Return the [x, y] coordinate for the center point of the cell that contains the specified text.  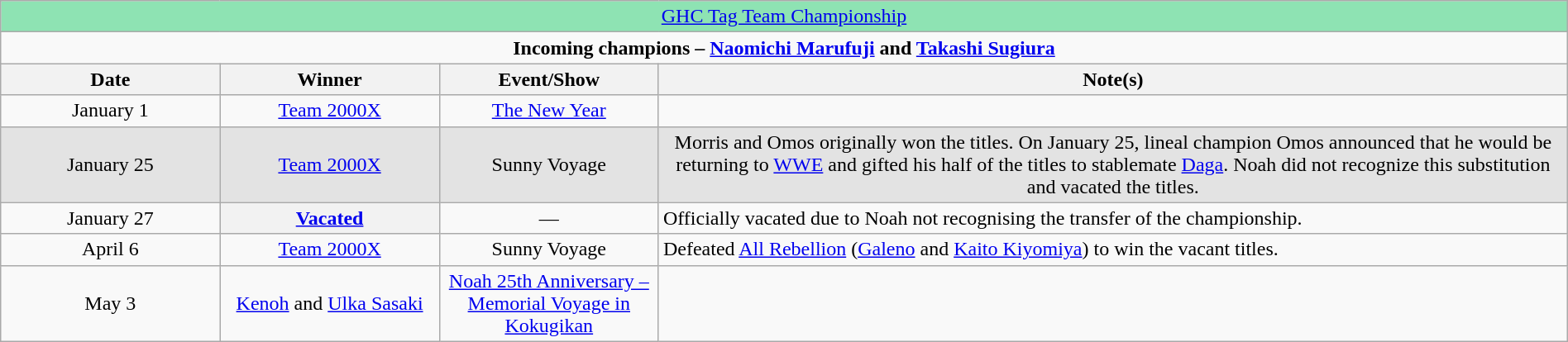
Noah 25th Anniversary – Memorial Voyage in Kokugikan [549, 303]
May 3 [111, 303]
Officially vacated due to Noah not recognising the transfer of the championship. [1113, 218]
January 25 [111, 164]
January 1 [111, 111]
Vacated [329, 218]
Event/Show [549, 79]
Note(s) [1113, 79]
Incoming champions – Naomichi Marufuji and Takashi Sugiura [784, 48]
Defeated All Rebellion (Galeno and Kaito Kiyomiya) to win the vacant titles. [1113, 249]
The New Year [549, 111]
— [549, 218]
GHC Tag Team Championship [784, 17]
Kenoh and Ulka Sasaki [329, 303]
Date [111, 79]
January 27 [111, 218]
April 6 [111, 249]
Winner [329, 79]
